Scan for the cell matching the given text and deliver its (x, y) coordinate at center. 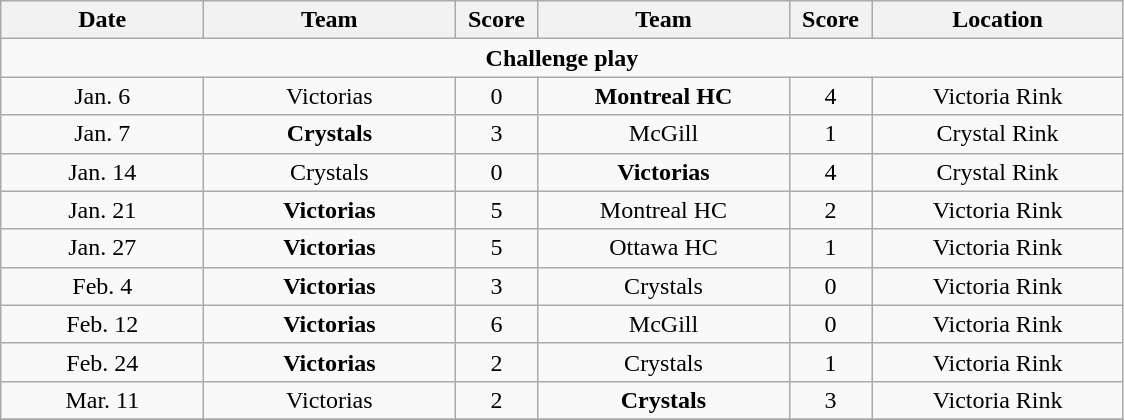
Date (102, 20)
Feb. 24 (102, 362)
Jan. 14 (102, 172)
Jan. 7 (102, 134)
Ottawa HC (664, 248)
Feb. 12 (102, 324)
Location (998, 20)
Jan. 21 (102, 210)
6 (496, 324)
Jan. 27 (102, 248)
Feb. 4 (102, 286)
Jan. 6 (102, 96)
Mar. 11 (102, 400)
Challenge play (562, 58)
